Return the (X, Y) coordinate for the center point of the cell that contains the specified text.  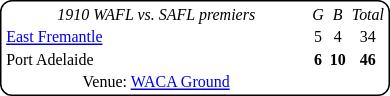
East Fremantle (156, 37)
4 (338, 37)
Port Adelaide (156, 60)
5 (318, 37)
6 (318, 60)
Total (368, 14)
G (318, 14)
46 (368, 60)
10 (338, 60)
B (338, 14)
1910 WAFL vs. SAFL premiers (156, 14)
34 (368, 37)
Venue: WACA Ground (156, 82)
